Scan for the cell matching the given text and deliver its [x, y] coordinate at center. 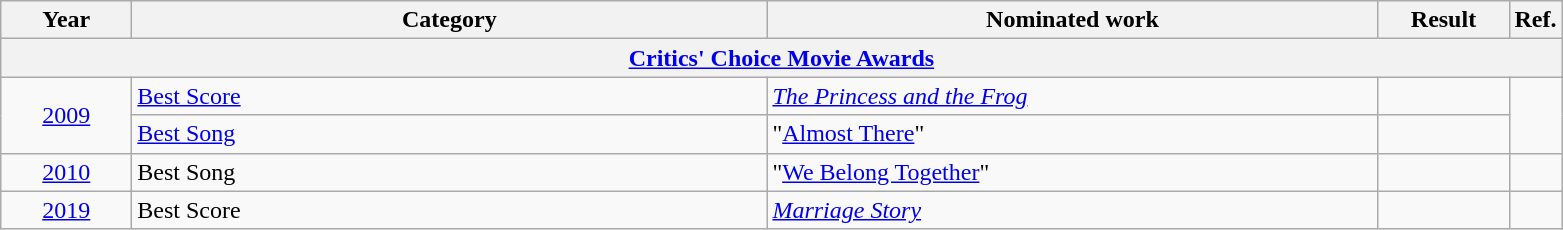
The Princess and the Frog [1072, 96]
Critics' Choice Movie Awards [782, 58]
2019 [66, 210]
2010 [66, 172]
Category [450, 20]
"Almost There" [1072, 134]
"We Belong Together" [1072, 172]
Result [1444, 20]
2009 [66, 115]
Marriage Story [1072, 210]
Year [66, 20]
Ref. [1536, 20]
Nominated work [1072, 20]
